Scan for the cell matching the given text and deliver its [x, y] coordinate at center. 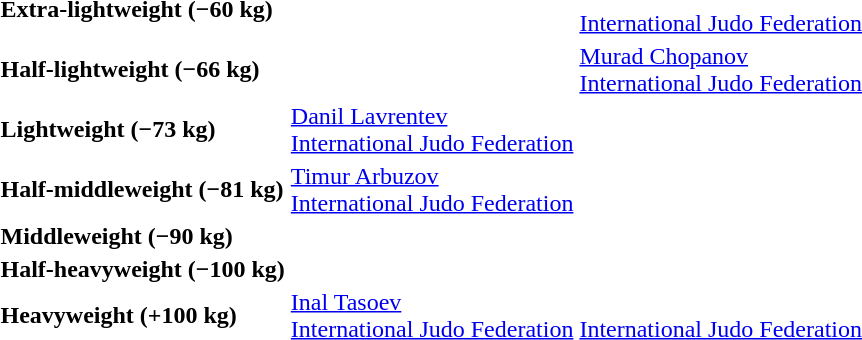
Timur ArbuzovInternational Judo Federation [432, 190]
Danil LavrentevInternational Judo Federation [432, 130]
